Search for the cell housing the specified text and yield its [x, y] center coordinate. 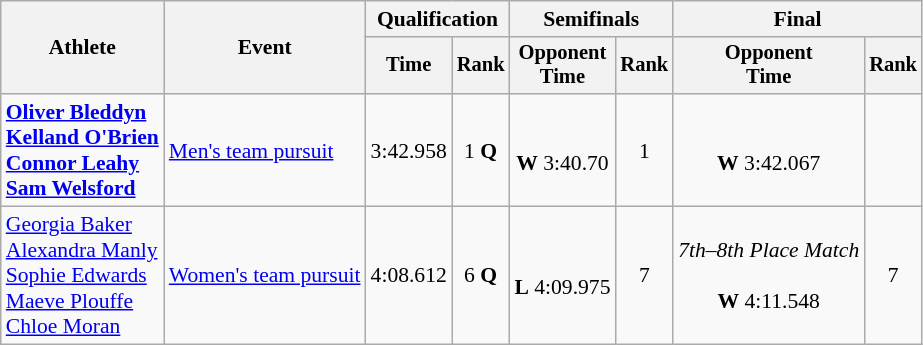
Athlete [82, 48]
1 [645, 150]
Oliver Bleddyn Kelland O'Brien Connor Leahy Sam Welsford [82, 150]
7th–8th Place MatchW 4:11.548 [768, 276]
Georgia Baker Alexandra Manly Sophie Edwards Maeve Plouffe Chloe Moran [82, 276]
1 Q [481, 150]
Final [798, 19]
W 3:42.067 [768, 150]
L 4:09.975 [562, 276]
4:08.612 [409, 276]
Qualification [438, 19]
3:42.958 [409, 150]
Men's team pursuit [265, 150]
6 Q [481, 276]
Time [409, 66]
Semifinals [591, 19]
W 3:40.70 [562, 150]
Event [265, 48]
Women's team pursuit [265, 276]
